Determine the (x, y) coordinate at the center of the cell enclosing the given text.  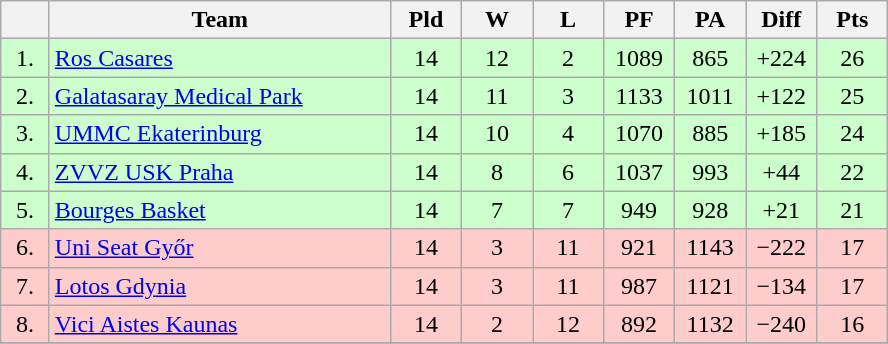
−222 (782, 248)
UMMC Ekaterinburg (220, 134)
+122 (782, 96)
+224 (782, 58)
Pld (426, 20)
+185 (782, 134)
Pts (852, 20)
1011 (710, 96)
987 (640, 286)
4. (26, 172)
1037 (640, 172)
2. (26, 96)
865 (710, 58)
L (568, 20)
3. (26, 134)
921 (640, 248)
26 (852, 58)
928 (710, 210)
892 (640, 324)
24 (852, 134)
Lotos Gdynia (220, 286)
PF (640, 20)
8. (26, 324)
Bourges Basket (220, 210)
25 (852, 96)
4 (568, 134)
8 (496, 172)
W (496, 20)
+44 (782, 172)
−134 (782, 286)
1070 (640, 134)
5. (26, 210)
885 (710, 134)
949 (640, 210)
Ros Casares (220, 58)
1121 (710, 286)
Vici Aistes Kaunas (220, 324)
1089 (640, 58)
7. (26, 286)
Uni Seat Győr (220, 248)
993 (710, 172)
16 (852, 324)
10 (496, 134)
22 (852, 172)
Diff (782, 20)
Galatasaray Medical Park (220, 96)
−240 (782, 324)
1. (26, 58)
6. (26, 248)
21 (852, 210)
Team (220, 20)
1133 (640, 96)
1143 (710, 248)
1132 (710, 324)
+21 (782, 210)
PA (710, 20)
ZVVZ USK Praha (220, 172)
6 (568, 172)
